For the text-containing cell, return its midpoint in (X, Y) coordinate format. 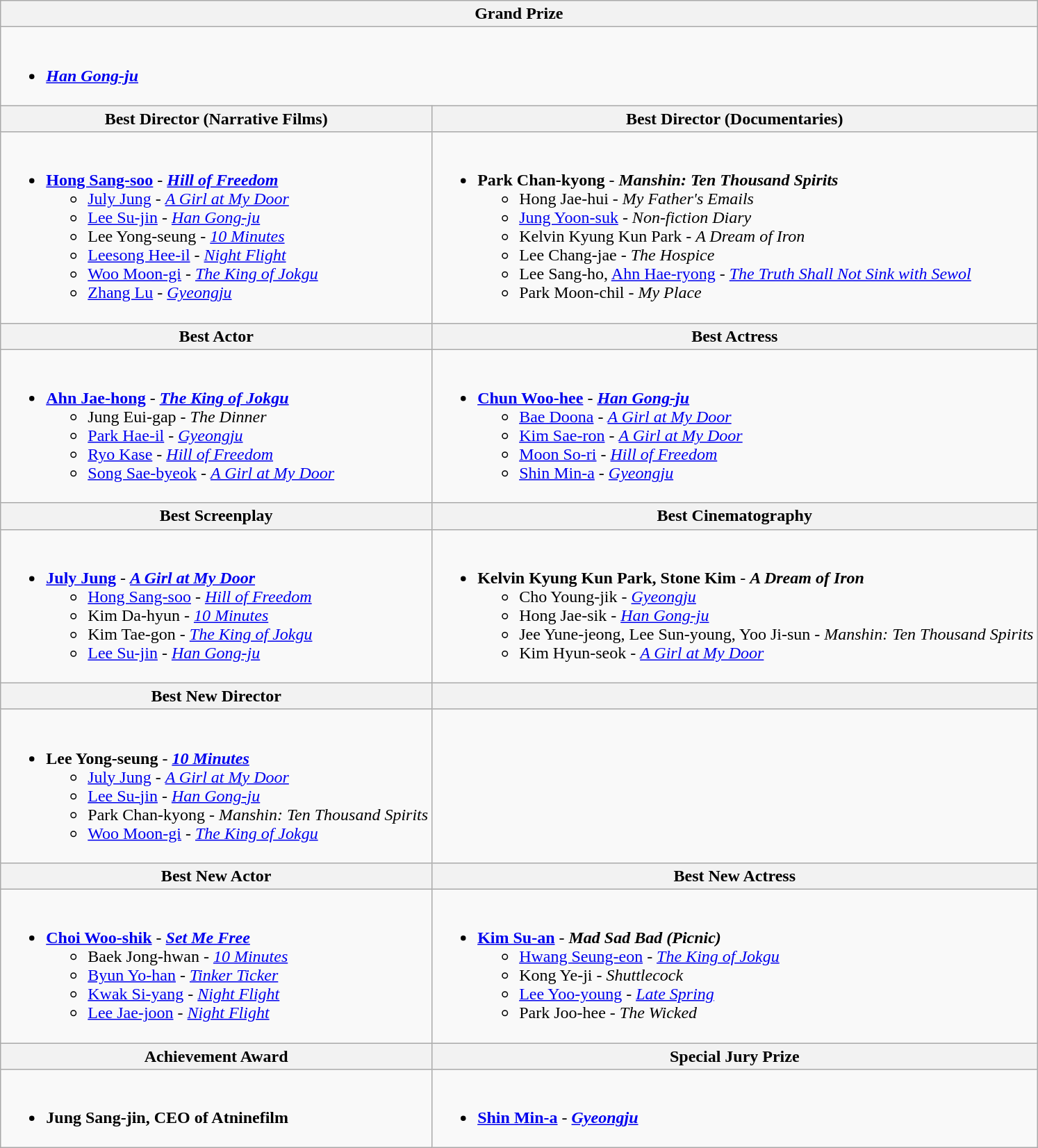
Best New Actress (735, 876)
Best Director (Documentaries) (735, 119)
Best Director (Narrative Films) (217, 119)
Choi Woo-shik - Set Me FreeBaek Jong-hwan - 10 MinutesByun Yo-han - Tinker TickerKwak Si-yang - Night FlightLee Jae-joon - Night Flight (217, 965)
Best New Actor (217, 876)
Best Actress (735, 336)
Kim Su-an - Mad Sad Bad (Picnic)Hwang Seung-eon - The King of JokguKong Ye-ji - ShuttlecockLee Yoo-young - Late SpringPark Joo-hee - The Wicked (735, 965)
Ahn Jae-hong - The King of JokguJung Eui-gap - The DinnerPark Hae-il - GyeongjuRyo Kase - Hill of FreedomSong Sae-byeok - A Girl at My Door (217, 426)
Best Cinematography (735, 516)
Chun Woo-hee - Han Gong-juBae Doona - A Girl at My DoorKim Sae-ron - A Girl at My DoorMoon So-ri - Hill of FreedomShin Min-a - Gyeongju (735, 426)
Shin Min-a - Gyeongju (735, 1108)
Jung Sang-jin, CEO of Atninefilm (217, 1108)
July Jung - A Girl at My DoorHong Sang-soo - Hill of FreedomKim Da-hyun - 10 MinutesKim Tae-gon - The King of JokguLee Su-jin - Han Gong-ju (217, 606)
Best New Director (217, 696)
Grand Prize (519, 14)
Achievement Award (217, 1056)
Best Screenplay (217, 516)
Han Gong-ju (519, 67)
Best Actor (217, 336)
Special Jury Prize (735, 1056)
